Scan for the cell matching the given text and deliver its [x, y] coordinate at center. 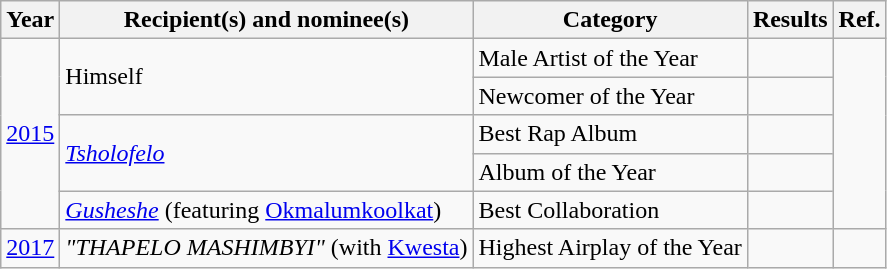
Himself [266, 77]
Category [610, 20]
Recipient(s) and nominee(s) [266, 20]
Best Rap Album [610, 134]
Highest Airplay of the Year [610, 248]
Tsholofelo [266, 153]
2017 [30, 248]
Album of the Year [610, 172]
Newcomer of the Year [610, 96]
Ref. [860, 20]
Male Artist of the Year [610, 58]
Year [30, 20]
Results [790, 20]
Best Collaboration [610, 210]
Gusheshe (featuring Okmalumkoolkat) [266, 210]
2015 [30, 134]
"THAPELO MASHIMBYI" (with Kwesta) [266, 248]
